Pinpoint the cell where the given text exists, returning its (X, Y) midpoint coordinate. 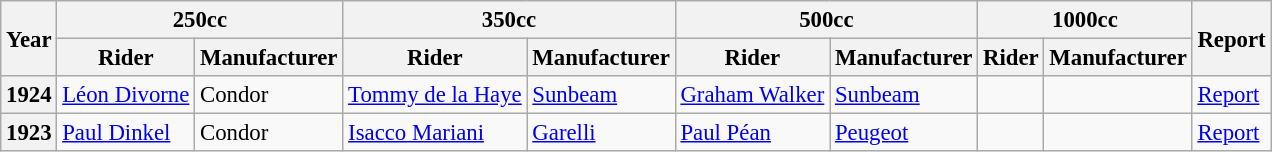
500cc (826, 20)
Graham Walker (752, 95)
Paul Dinkel (126, 133)
250cc (200, 20)
Peugeot (904, 133)
Paul Péan (752, 133)
Tommy de la Haye (435, 95)
1923 (29, 133)
Isacco Mariani (435, 133)
Garelli (601, 133)
Year (29, 38)
Léon Divorne (126, 95)
1924 (29, 95)
1000cc (1085, 20)
350cc (509, 20)
